Return the (X, Y) coordinate for the center point of the cell that contains the specified text.  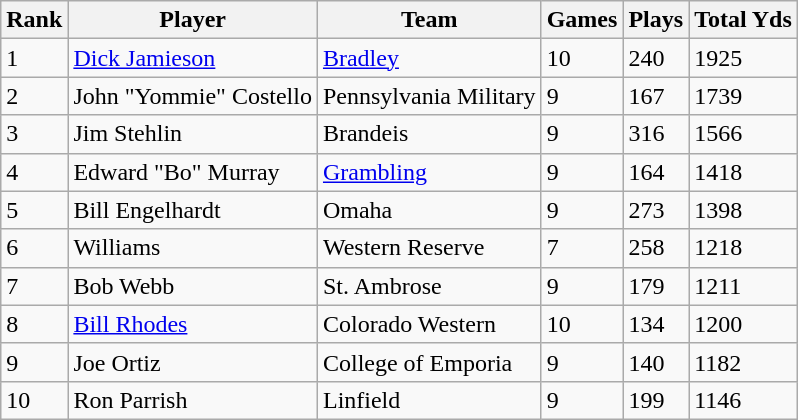
College of Emporia (429, 362)
St. Ambrose (429, 286)
3 (34, 134)
164 (656, 172)
Team (429, 20)
1200 (744, 324)
1146 (744, 400)
Linfield (429, 400)
1566 (744, 134)
Bradley (429, 58)
1182 (744, 362)
140 (656, 362)
1218 (744, 248)
Pennsylvania Military (429, 96)
Western Reserve (429, 248)
Grambling (429, 172)
316 (656, 134)
1211 (744, 286)
Colorado Western (429, 324)
Bob Webb (193, 286)
Player (193, 20)
1418 (744, 172)
240 (656, 58)
Bill Engelhardt (193, 210)
Edward "Bo" Murray (193, 172)
6 (34, 248)
Plays (656, 20)
John "Yommie" Costello (193, 96)
8 (34, 324)
Williams (193, 248)
199 (656, 400)
Joe Ortiz (193, 362)
1739 (744, 96)
2 (34, 96)
5 (34, 210)
1 (34, 58)
Games (582, 20)
134 (656, 324)
Dick Jamieson (193, 58)
Jim Stehlin (193, 134)
1925 (744, 58)
Rank (34, 20)
Total Yds (744, 20)
167 (656, 96)
4 (34, 172)
Omaha (429, 210)
1398 (744, 210)
Brandeis (429, 134)
179 (656, 286)
Ron Parrish (193, 400)
273 (656, 210)
258 (656, 248)
Bill Rhodes (193, 324)
